Return (X, Y) of the center of cell containing provided text 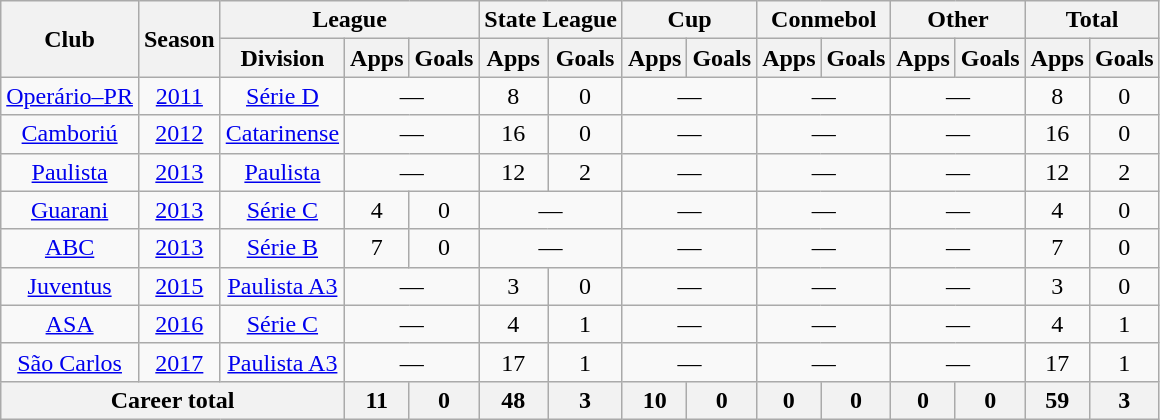
59 (1057, 400)
ASA (70, 324)
Catarinense (282, 134)
Club (70, 39)
11 (377, 400)
Season (179, 39)
Camboriú (70, 134)
Operário–PR (70, 96)
ABC (70, 248)
Guarani (70, 210)
Cup (689, 20)
48 (514, 400)
Conmebol (824, 20)
League (350, 20)
Série B (282, 248)
2017 (179, 362)
Other (958, 20)
2016 (179, 324)
São Carlos (70, 362)
Juventus (70, 286)
2015 (179, 286)
Série D (282, 96)
Total (1092, 20)
10 (654, 400)
Career total (173, 400)
2012 (179, 134)
2011 (179, 96)
Division (282, 58)
State League (551, 20)
